Return the (x, y) coordinate for the center point of the cell that contains the specified text.  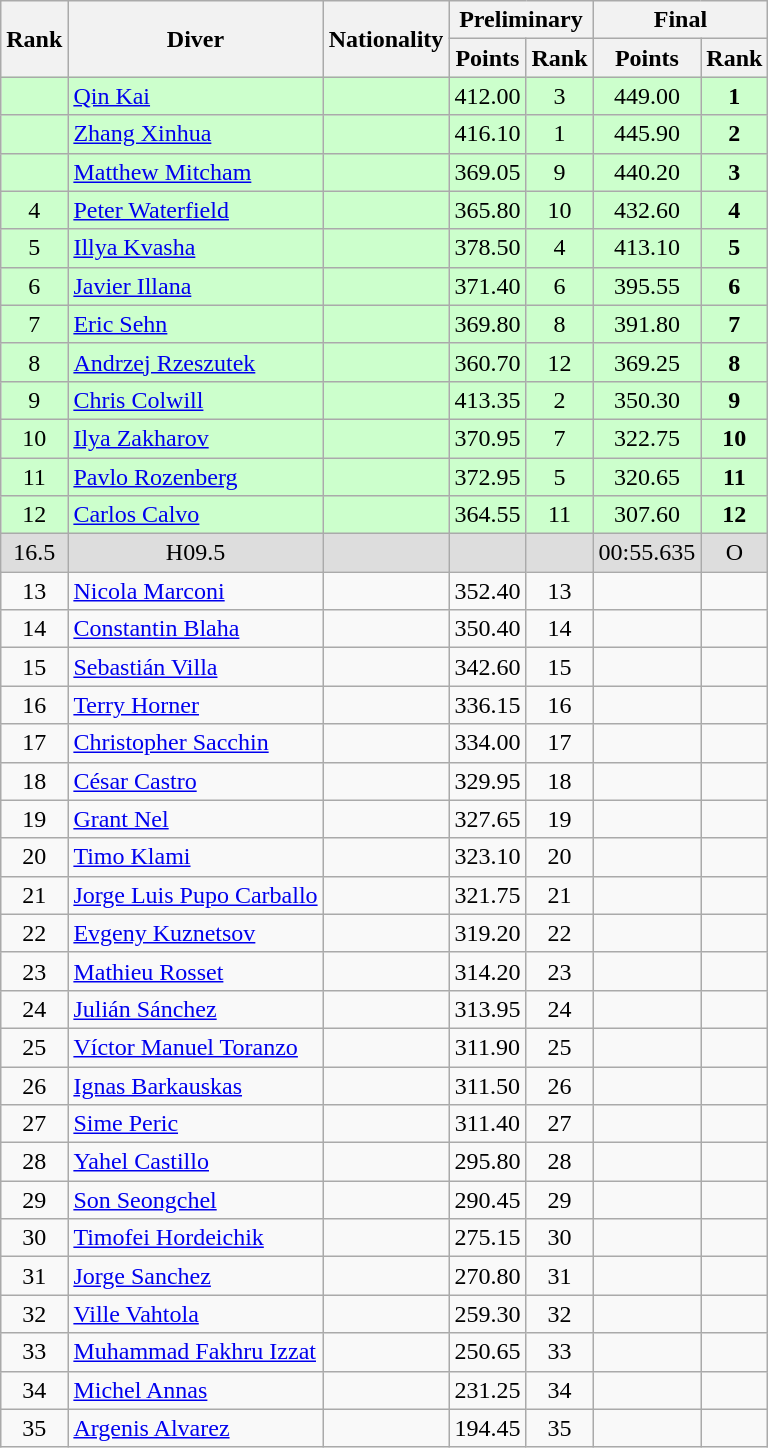
378.50 (488, 248)
Peter Waterfield (196, 210)
307.60 (647, 515)
Qin Kai (196, 96)
275.15 (488, 1238)
Terry Horner (196, 705)
350.30 (647, 400)
449.00 (647, 96)
Jorge Luis Pupo Carballo (196, 895)
Timo Klami (196, 857)
395.55 (647, 286)
Eric Sehn (196, 324)
Michel Annas (196, 1390)
369.05 (488, 172)
313.95 (488, 1009)
371.40 (488, 286)
369.80 (488, 324)
231.25 (488, 1390)
323.10 (488, 857)
Mathieu Rosset (196, 971)
391.80 (647, 324)
Víctor Manuel Toranzo (196, 1047)
314.20 (488, 971)
321.75 (488, 895)
329.95 (488, 781)
416.10 (488, 134)
311.40 (488, 1124)
311.90 (488, 1047)
365.80 (488, 210)
Zhang Xinhua (196, 134)
Yahel Castillo (196, 1162)
Sebastián Villa (196, 667)
Julián Sánchez (196, 1009)
259.30 (488, 1314)
311.50 (488, 1085)
Sime Peric (196, 1124)
364.55 (488, 515)
Illya Kvasha (196, 248)
Matthew Mitcham (196, 172)
327.65 (488, 819)
372.95 (488, 477)
360.70 (488, 362)
Son Seongchel (196, 1200)
342.60 (488, 667)
Grant Nel (196, 819)
320.65 (647, 477)
Ignas Barkauskas (196, 1085)
352.40 (488, 591)
290.45 (488, 1200)
Christopher Sacchin (196, 743)
295.80 (488, 1162)
336.15 (488, 705)
Diver (196, 39)
16.5 (34, 553)
Nicola Marconi (196, 591)
00:55.635 (647, 553)
César Castro (196, 781)
Ville Vahtola (196, 1314)
Nationality (386, 39)
Muhammad Fakhru Izzat (196, 1352)
250.65 (488, 1352)
Pavlo Rozenberg (196, 477)
194.45 (488, 1428)
O (734, 553)
370.95 (488, 438)
350.40 (488, 629)
413.10 (647, 248)
412.00 (488, 96)
Carlos Calvo (196, 515)
Andrzej Rzeszutek (196, 362)
440.20 (647, 172)
Argenis Alvarez (196, 1428)
369.25 (647, 362)
Timofei Hordeichik (196, 1238)
Chris Colwill (196, 400)
Preliminary (521, 20)
322.75 (647, 438)
Ilya Zakharov (196, 438)
445.90 (647, 134)
H09.5 (196, 553)
413.35 (488, 400)
334.00 (488, 743)
319.20 (488, 933)
432.60 (647, 210)
Constantin Blaha (196, 629)
Javier Illana (196, 286)
Jorge Sanchez (196, 1276)
270.80 (488, 1276)
Final (680, 20)
Evgeny Kuznetsov (196, 933)
